Locate the cell with the specified text and output its [x, y] center coordinate. 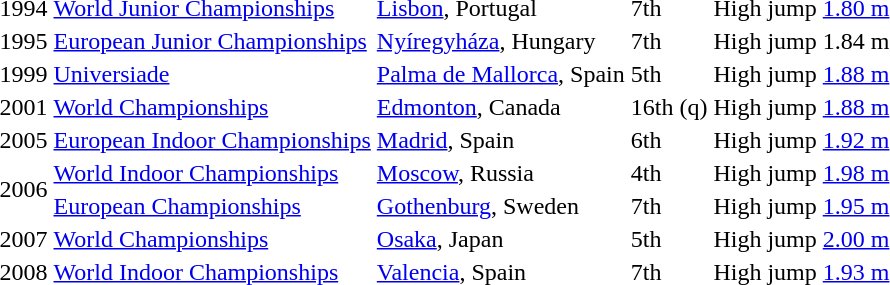
Universiade [212, 74]
European Junior Championships [212, 41]
Moscow, Russia [500, 173]
World Indoor Championships [212, 173]
Nyíregyháza, Hungary [500, 41]
European Indoor Championships [212, 140]
Gothenburg, Sweden [500, 206]
Madrid, Spain [500, 140]
16th (q) [669, 107]
Palma de Mallorca, Spain [500, 74]
European Championships [212, 206]
Osaka, Japan [500, 239]
4th [669, 173]
6th [669, 140]
Edmonton, Canada [500, 107]
